For the text-containing cell, return its midpoint in [X, Y] coordinate format. 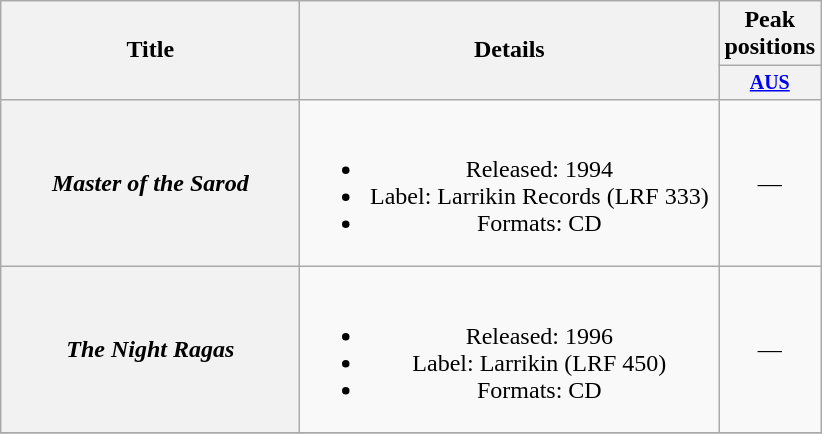
Peak positions [770, 34]
Title [150, 50]
The Night Ragas [150, 350]
AUS [770, 82]
Master of the Sarod [150, 182]
Released: 1996Label: Larrikin (LRF 450)Formats: CD [510, 350]
Released: 1994Label: Larrikin Records (LRF 333)Formats: CD [510, 182]
Details [510, 50]
